Search for the cell housing the specified text and yield its [x, y] center coordinate. 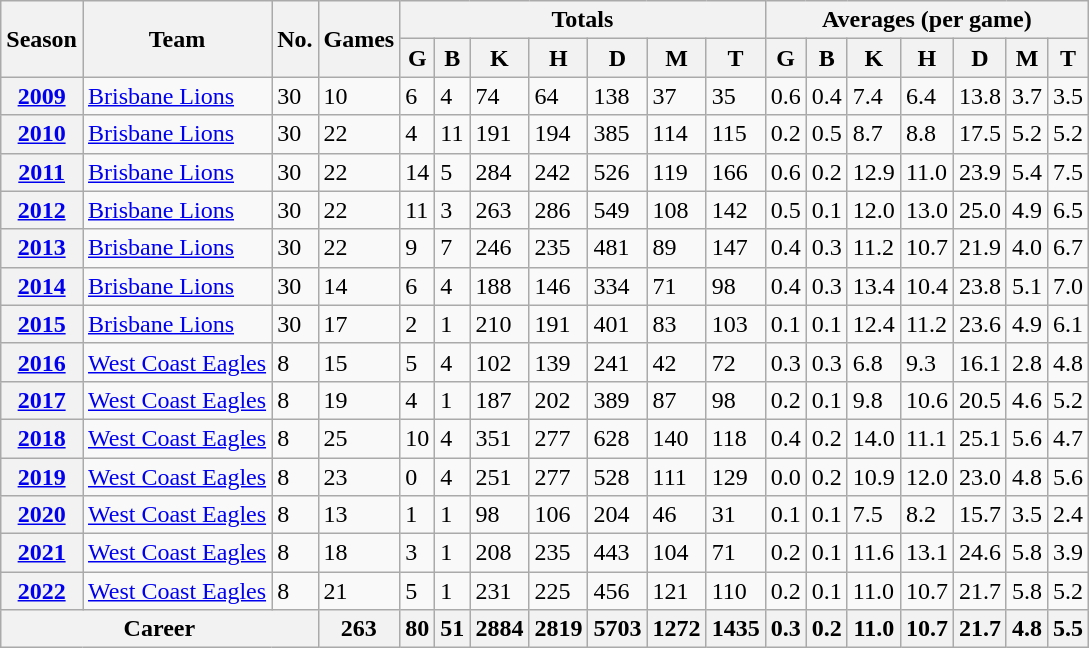
17 [359, 324]
246 [500, 248]
23.9 [980, 172]
146 [558, 286]
401 [618, 324]
147 [736, 248]
12.4 [874, 324]
19 [359, 400]
74 [500, 96]
2.4 [1068, 515]
1435 [736, 629]
24.6 [980, 553]
5.4 [1026, 172]
51 [452, 629]
481 [618, 248]
21.9 [980, 248]
2 [418, 324]
87 [676, 400]
225 [558, 591]
10.9 [874, 477]
7.4 [874, 96]
64 [558, 96]
110 [736, 591]
42 [676, 362]
2015 [42, 324]
187 [500, 400]
2018 [42, 438]
7.0 [1068, 286]
188 [500, 286]
0 [418, 477]
2013 [42, 248]
Team [176, 39]
202 [558, 400]
2011 [42, 172]
7 [452, 248]
140 [676, 438]
1272 [676, 629]
13.4 [874, 286]
8.8 [926, 134]
139 [558, 362]
13.8 [980, 96]
104 [676, 553]
31 [736, 515]
242 [558, 172]
Career [160, 629]
23.8 [980, 286]
241 [618, 362]
6.5 [1068, 210]
210 [500, 324]
208 [500, 553]
111 [676, 477]
2020 [42, 515]
13.0 [926, 210]
2014 [42, 286]
286 [558, 210]
2016 [42, 362]
20.5 [980, 400]
10.6 [926, 400]
25.0 [980, 210]
121 [676, 591]
108 [676, 210]
2019 [42, 477]
13 [359, 515]
15.7 [980, 515]
2010 [42, 134]
2009 [42, 96]
9.3 [926, 362]
0.0 [786, 477]
21 [359, 591]
6.7 [1068, 248]
456 [618, 591]
4.0 [1026, 248]
2021 [42, 553]
142 [736, 210]
11.1 [926, 438]
115 [736, 134]
Games [359, 39]
385 [618, 134]
194 [558, 134]
528 [618, 477]
No. [295, 39]
23 [359, 477]
13.1 [926, 553]
251 [500, 477]
11.6 [874, 553]
5.1 [1026, 286]
25 [359, 438]
80 [418, 629]
166 [736, 172]
334 [618, 286]
6.4 [926, 96]
102 [500, 362]
138 [618, 96]
89 [676, 248]
549 [618, 210]
119 [676, 172]
526 [618, 172]
204 [618, 515]
6.8 [874, 362]
118 [736, 438]
5.5 [1068, 629]
37 [676, 96]
5703 [618, 629]
23.0 [980, 477]
16.1 [980, 362]
72 [736, 362]
17.5 [980, 134]
Season [42, 39]
2884 [500, 629]
83 [676, 324]
3.7 [1026, 96]
25.1 [980, 438]
8.7 [874, 134]
2022 [42, 591]
443 [618, 553]
284 [500, 172]
103 [736, 324]
Totals [582, 20]
231 [500, 591]
9.8 [874, 400]
9 [418, 248]
18 [359, 553]
12.9 [874, 172]
2819 [558, 629]
4.7 [1068, 438]
Averages (per game) [926, 20]
3.9 [1068, 553]
2012 [42, 210]
35 [736, 96]
2017 [42, 400]
114 [676, 134]
129 [736, 477]
10.4 [926, 286]
6.1 [1068, 324]
15 [359, 362]
389 [618, 400]
14.0 [874, 438]
351 [500, 438]
46 [676, 515]
2.8 [1026, 362]
628 [618, 438]
106 [558, 515]
4.6 [1026, 400]
8.2 [926, 515]
23.6 [980, 324]
